Output the (x, y) coordinate of the center of the cell containing the given text.  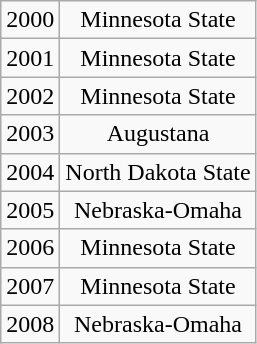
2002 (30, 96)
2003 (30, 134)
2000 (30, 20)
2004 (30, 172)
2007 (30, 286)
2006 (30, 248)
2008 (30, 324)
2001 (30, 58)
Augustana (158, 134)
North Dakota State (158, 172)
2005 (30, 210)
